Locate the cell with the specified text and output its [X, Y] center coordinate. 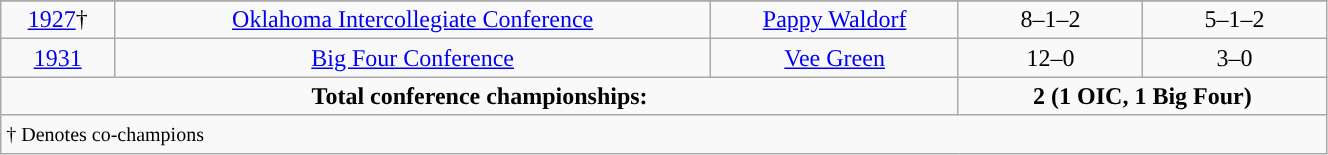
1931 [58, 58]
Total conference championships: [480, 96]
12–0 [1050, 58]
3–0 [1234, 58]
Pappy Waldorf [835, 20]
5–1–2 [1234, 20]
Vee Green [835, 58]
2 (1 OIC, 1 Big Four) [1142, 96]
Big Four Conference [413, 58]
† Denotes co-champions [664, 134]
8–1–2 [1050, 20]
Oklahoma Intercollegiate Conference [413, 20]
1927† [58, 20]
